Scan for the cell matching the given text and deliver its (X, Y) coordinate at center. 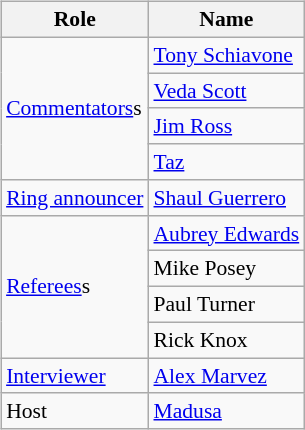
Refereess (74, 286)
Veda Scott (226, 91)
Mike Posey (226, 269)
Tony Schiavone (226, 55)
Host (74, 411)
Jim Ross (226, 126)
Commentatorss (74, 108)
Taz (226, 162)
Name (226, 20)
Paul Turner (226, 305)
Ring announcer (74, 198)
Aubrey Edwards (226, 233)
Interviewer (74, 376)
Alex Marvez (226, 376)
Role (74, 20)
Rick Knox (226, 340)
Madusa (226, 411)
Shaul Guerrero (226, 198)
